Locate the cell with the specified text and output its [X, Y] center coordinate. 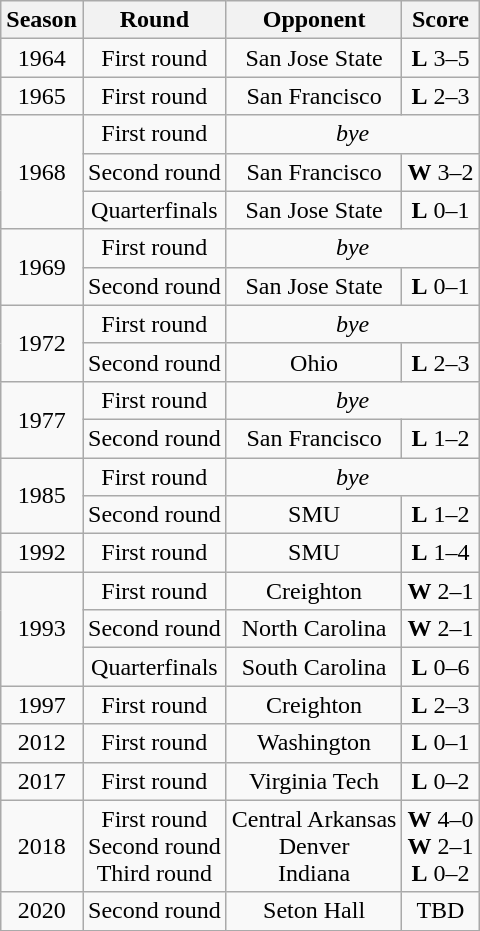
Ohio [314, 362]
L 3–5 [440, 58]
1993 [42, 629]
2018 [42, 846]
1972 [42, 343]
2017 [42, 781]
1964 [42, 58]
L 0–6 [440, 667]
Washington [314, 743]
Opponent [314, 20]
W 3–2 [440, 172]
Score [440, 20]
Seton Hall [314, 911]
1977 [42, 419]
Season [42, 20]
2020 [42, 911]
First roundSecond roundThird round [154, 846]
South Carolina [314, 667]
Central ArkansasDenverIndiana [314, 846]
Round [154, 20]
1997 [42, 705]
1968 [42, 172]
W 4–0W 2–1L 0–2 [440, 846]
1969 [42, 267]
1992 [42, 553]
2012 [42, 743]
North Carolina [314, 629]
Virginia Tech [314, 781]
TBD [440, 911]
L 0–2 [440, 781]
L 1–4 [440, 553]
1965 [42, 96]
1985 [42, 496]
